Provide the (X, Y) coordinate of the cell's center where the given text is located.  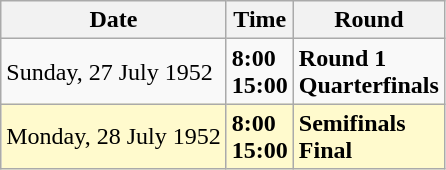
SemifinalsFinal (368, 136)
Round 1Quarterfinals (368, 72)
Round (368, 20)
Date (114, 20)
Monday, 28 July 1952 (114, 136)
Sunday, 27 July 1952 (114, 72)
Time (260, 20)
